Provide the [X, Y] coordinate of the cell's center where the given text is located.  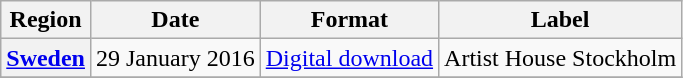
Format [349, 20]
Label [560, 20]
Date [175, 20]
Digital download [349, 58]
Artist House Stockholm [560, 58]
Sweden [46, 58]
29 January 2016 [175, 58]
Region [46, 20]
